Extract the (X, Y) coordinate from the center of the cell holding the provided text.  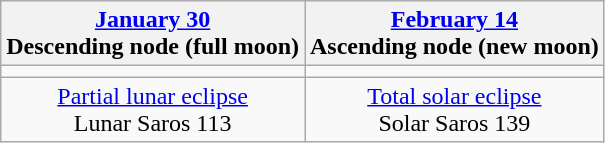
Partial lunar eclipseLunar Saros 113 (153, 110)
January 30Descending node (full moon) (153, 34)
Total solar eclipseSolar Saros 139 (454, 110)
February 14Ascending node (new moon) (454, 34)
